Return the [x, y] coordinate for the center point of the cell that contains the specified text.  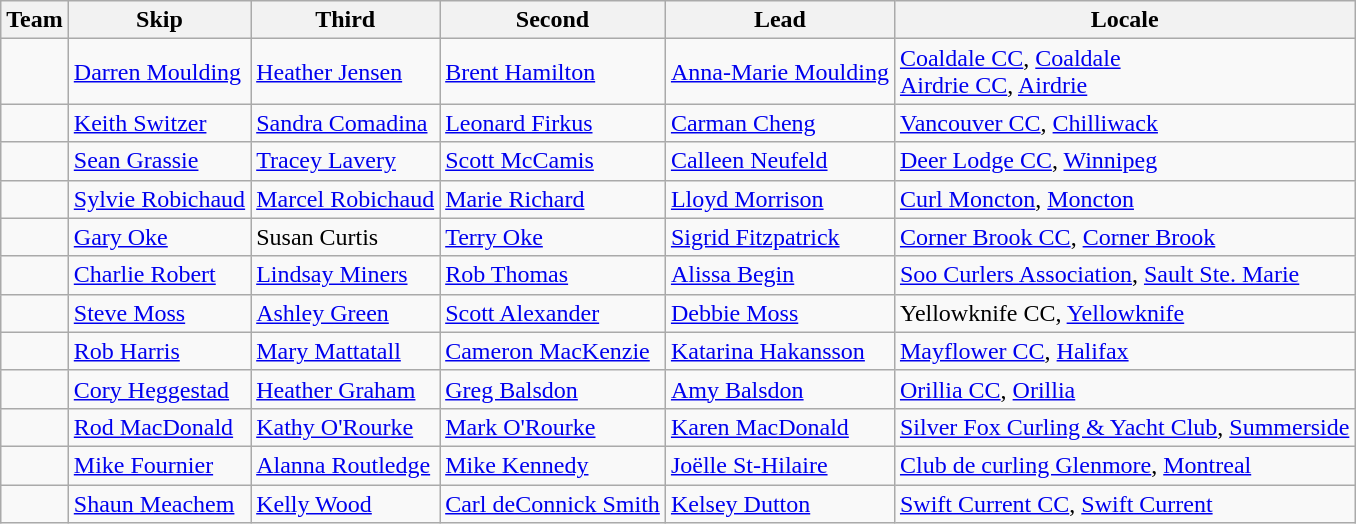
Tracey Lavery [346, 161]
Mike Kennedy [553, 465]
Mark O'Rourke [553, 427]
Katarina Hakansson [780, 351]
Skip [159, 20]
Club de curling Glenmore, Montreal [1124, 465]
Brent Hamilton [553, 72]
Darren Moulding [159, 72]
Scott McCamis [553, 161]
Alanna Routledge [346, 465]
Calleen Neufeld [780, 161]
Sandra Comadina [346, 123]
Yellowknife CC, Yellowknife [1124, 313]
Vancouver CC, Chilliwack [1124, 123]
Locale [1124, 20]
Sean Grassie [159, 161]
Carman Cheng [780, 123]
Kelly Wood [346, 503]
Rob Harris [159, 351]
Debbie Moss [780, 313]
Rod MacDonald [159, 427]
Deer Lodge CC, Winnipeg [1124, 161]
Coaldale CC, Coaldale Airdrie CC, Airdrie [1124, 72]
Kelsey Dutton [780, 503]
Rob Thomas [553, 275]
Corner Brook CC, Corner Brook [1124, 237]
Susan Curtis [346, 237]
Ashley Green [346, 313]
Greg Balsdon [553, 389]
Orillia CC, Orillia [1124, 389]
Gary Oke [159, 237]
Kathy O'Rourke [346, 427]
Curl Moncton, Moncton [1124, 199]
Silver Fox Curling & Yacht Club, Summerside [1124, 427]
Lindsay Miners [346, 275]
Terry Oke [553, 237]
Swift Current CC, Swift Current [1124, 503]
Leonard Firkus [553, 123]
Sylvie Robichaud [159, 199]
Charlie Robert [159, 275]
Joëlle St-Hilaire [780, 465]
Third [346, 20]
Karen MacDonald [780, 427]
Lloyd Morrison [780, 199]
Mike Fournier [159, 465]
Keith Switzer [159, 123]
Lead [780, 20]
Heather Jensen [346, 72]
Mayflower CC, Halifax [1124, 351]
Soo Curlers Association, Sault Ste. Marie [1124, 275]
Sigrid Fitzpatrick [780, 237]
Marie Richard [553, 199]
Alissa Begin [780, 275]
Marcel Robichaud [346, 199]
Heather Graham [346, 389]
Team [35, 20]
Second [553, 20]
Amy Balsdon [780, 389]
Cameron MacKenzie [553, 351]
Mary Mattatall [346, 351]
Anna-Marie Moulding [780, 72]
Cory Heggestad [159, 389]
Shaun Meachem [159, 503]
Steve Moss [159, 313]
Carl deConnick Smith [553, 503]
Scott Alexander [553, 313]
